From the cell containing the given text, extract its center point as (x, y) coordinate. 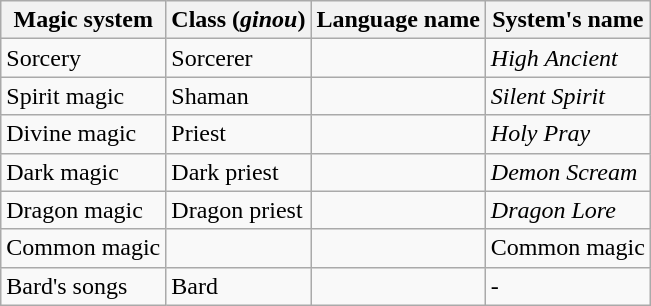
Priest (238, 134)
Demon Scream (568, 172)
Dark priest (238, 172)
Dragon priest (238, 210)
Sorcery (84, 58)
Holy Pray (568, 134)
Shaman (238, 96)
- (568, 286)
Dark magic (84, 172)
Bard (238, 286)
Language name (398, 20)
Spirit magic (84, 96)
Class (ginou) (238, 20)
Bard's songs (84, 286)
High Ancient (568, 58)
Magic system (84, 20)
Silent Spirit (568, 96)
System's name (568, 20)
Sorcerer (238, 58)
Divine magic (84, 134)
Dragon magic (84, 210)
Dragon Lore (568, 210)
